Extract the [X, Y] coordinate from the center of the cell holding the provided text.  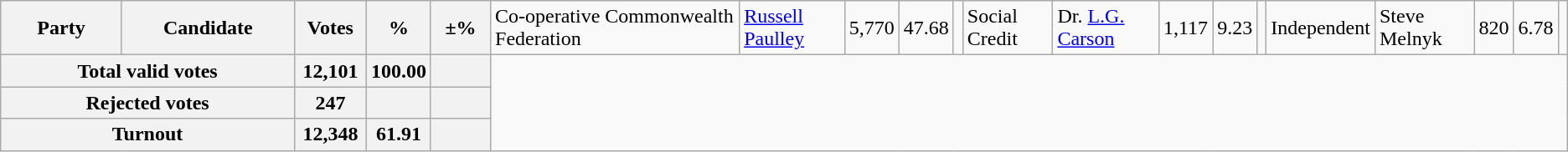
Votes [330, 28]
Steve Melnyk [1424, 28]
Independent [1321, 28]
Dr. L.G. Carson [1106, 28]
820 [1494, 28]
Party [62, 28]
Total valid votes [147, 71]
Co-operative Commonwealth Federation [615, 28]
47.68 [926, 28]
% [399, 28]
100.00 [399, 71]
Russell Paulley [792, 28]
±% [461, 28]
12,348 [330, 134]
5,770 [871, 28]
247 [330, 103]
Rejected votes [147, 103]
9.23 [1235, 28]
Turnout [147, 134]
Candidate [208, 28]
6.78 [1536, 28]
61.91 [399, 134]
1,117 [1185, 28]
12,101 [330, 71]
Social Credit [1008, 28]
